Capture the cell that displays the provided text and extract its (X, Y) central coordinate. 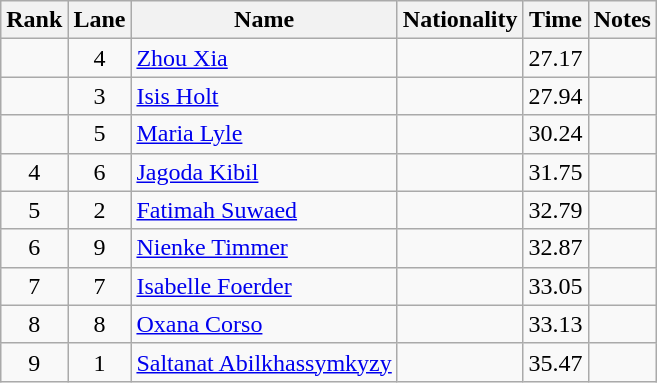
27.17 (556, 58)
Rank (34, 20)
Maria Lyle (264, 134)
Notes (622, 20)
Isis Holt (264, 96)
32.87 (556, 248)
Saltanat Abilkhassymkyzy (264, 362)
Time (556, 20)
Isabelle Foerder (264, 286)
Fatimah Suwaed (264, 210)
Nationality (460, 20)
32.79 (556, 210)
33.05 (556, 286)
31.75 (556, 172)
2 (100, 210)
3 (100, 96)
Zhou Xia (264, 58)
27.94 (556, 96)
1 (100, 362)
Name (264, 20)
Oxana Corso (264, 324)
33.13 (556, 324)
Nienke Timmer (264, 248)
30.24 (556, 134)
Lane (100, 20)
35.47 (556, 362)
Jagoda Kibil (264, 172)
